Locate the cell with the specified text and output its (X, Y) center coordinate. 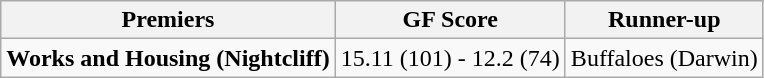
Runner-up (664, 20)
15.11 (101) - 12.2 (74) (450, 58)
Buffaloes (Darwin) (664, 58)
GF Score (450, 20)
Works and Housing (Nightcliff) (168, 58)
Premiers (168, 20)
